Determine the [X, Y] coordinate at the center of the cell enclosing the given text.  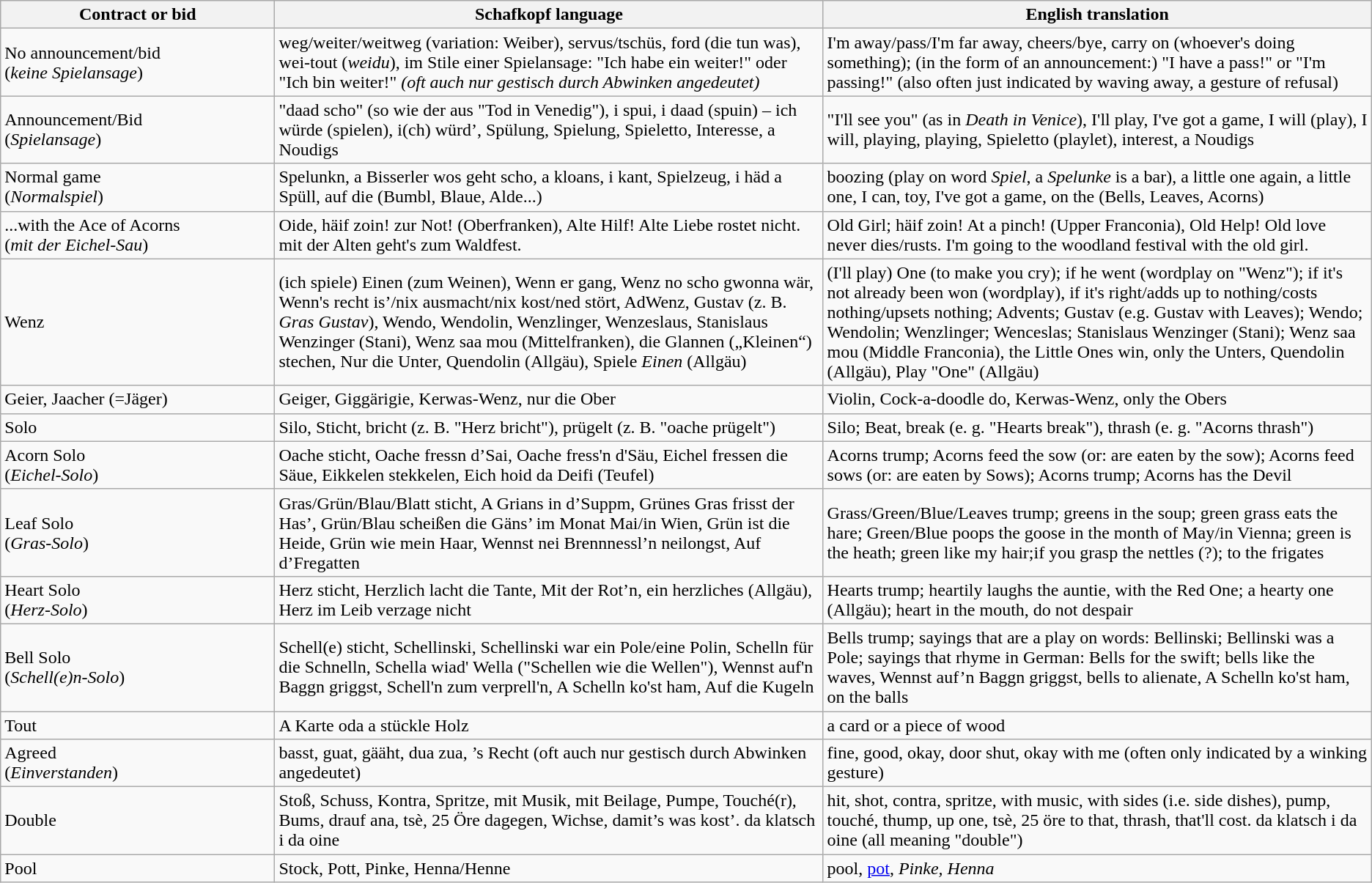
Contract or bid [138, 15]
Silo; Beat, break (e. g. "Hearts break"), thrash (e. g. "Acorns thrash") [1097, 427]
Double [138, 821]
boozing (play on word Spiel, a Spelunke is a bar), a little one again, a little one, I can, toy, I've got a game, on the (Bells, Leaves, Acorns) [1097, 188]
Hearts trump; heartily laughs the auntie, with the Red One; a hearty one (Allgäu); heart in the mouth, do not despair [1097, 599]
pool, pot, Pinke, Henna [1097, 868]
Agreed(Einverstanden) [138, 764]
Wenz [138, 322]
Violin, Cock-a-doodle do, Kerwas-Wenz, only the Obers [1097, 399]
Geier, Jaacher (=Jäger) [138, 399]
Tout [138, 725]
Pool [138, 868]
Bell Solo(Schell(e)n-Solo) [138, 667]
Normal game(Normalspiel) [138, 188]
Schafkopf language [549, 15]
Acorns trump; Acorns feed the sow (or: are eaten by the sow); Acorns feed sows (or: are eaten by Sows); Acorns trump; Acorns has the Devil [1097, 465]
Silo, Sticht, bricht (z. B. "Herz bricht"), prügelt (z. B. "oache prügelt") [549, 427]
Stock, Pott, Pinke, Henna/Henne [549, 868]
A Karte oda a stückle Holz [549, 725]
Old Girl; häif zoin! At a pinch! (Upper Franconia), Old Help! Old love never dies/rusts. I'm going to the woodland festival with the old girl. [1097, 234]
basst, guat, gääht, dua zua, ’s Recht (oft auch nur gestisch durch Abwinken angedeutet) [549, 764]
Announcement/Bid(Spielansage) [138, 130]
Solo [138, 427]
"I'll see you" (as in Death in Venice), I'll play, I've got a game, I will (play), I will, playing, playing, Spieletto (playlet), interest, a Noudigs [1097, 130]
Geiger, Giggärigie, Kerwas-Wenz, nur die Ober [549, 399]
Heart Solo(Herz-Solo) [138, 599]
...with the Ace of Acorns(mit der Eichel-Sau) [138, 234]
Spelunkn, a Bisserler wos geht scho, a kloans, i kant, Spielzeug, i häd a Spüll, auf die (Bumbl, Blaue, Alde...) [549, 188]
Leaf Solo(Gras-Solo) [138, 532]
Herz sticht, Herzlich lacht die Tante, Mit der Rot’n, ein herzliches (Allgäu), Herz im Leib verzage nicht [549, 599]
a card or a piece of wood [1097, 725]
Acorn Solo(Eichel-Solo) [138, 465]
English translation [1097, 15]
Oide, häif zoin! zur Not! (Oberfranken), Alte Hilf! Alte Liebe rostet nicht. mit der Alten geht's zum Waldfest. [549, 234]
No announcement/bid(keine Spielansage) [138, 62]
fine, good, okay, door shut, okay with me (often only indicated by a winking gesture) [1097, 764]
Oache sticht, Oache fressn d’Sai, Oache fress'n d'Säu, Eichel fressen die Säue, Eikkelen stekkelen, Eich hoid da Deifi (Teufel) [549, 465]
